Return [x, y] of the center of cell containing provided text 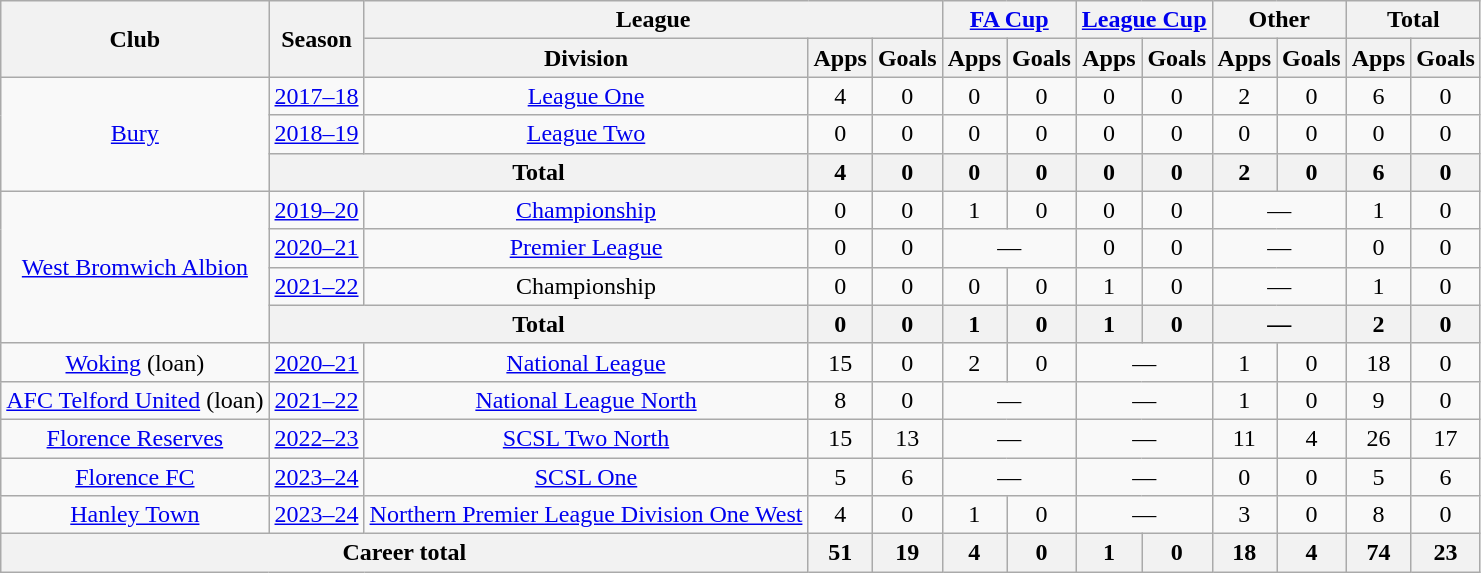
17 [1446, 438]
Florence FC [135, 477]
Florence Reserves [135, 438]
Hanley Town [135, 515]
League Two [586, 134]
Woking (loan) [135, 362]
26 [1378, 438]
Premier League [586, 248]
SCSL One [586, 477]
19 [907, 553]
Division [586, 58]
2022–23 [316, 438]
League Cup [1144, 20]
AFC Telford United (loan) [135, 400]
SCSL Two North [586, 438]
Northern Premier League Division One West [586, 515]
Season [316, 39]
9 [1378, 400]
51 [840, 553]
National League [586, 362]
League One [586, 96]
2018–19 [316, 134]
74 [1378, 553]
Other [1279, 20]
National League North [586, 400]
2019–20 [316, 210]
3 [1244, 515]
Bury [135, 134]
FA Cup [1009, 20]
Club [135, 39]
Career total [404, 553]
League [653, 20]
11 [1244, 438]
2017–18 [316, 96]
23 [1446, 553]
13 [907, 438]
West Bromwich Albion [135, 267]
